Extract the [x, y] coordinate from the center of the cell holding the provided text.  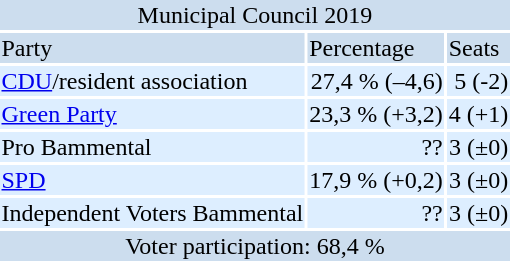
5 (-2) [478, 81]
23,3 % (+3,2) [376, 114]
Independent Voters Bammental [152, 213]
Green Party [152, 114]
17,9 % (+0,2) [376, 180]
CDU/resident association [152, 81]
Pro Bammental [152, 147]
27,4 % (–4,6) [376, 81]
Voter participation: 68,4 % [255, 246]
Municipal Council 2019 [255, 15]
SPD [152, 180]
Seats [478, 48]
Party [152, 48]
Percentage [376, 48]
4 (+1) [478, 114]
